Provide the [X, Y] coordinate of the cell's center where the given text is located.  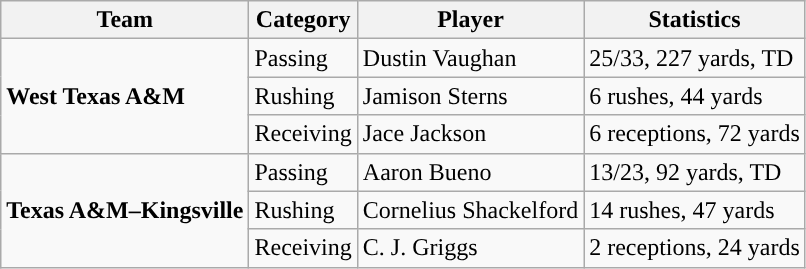
West Texas A&M [125, 96]
Jace Jackson [470, 134]
Texas A&M–Kingsville [125, 210]
Jamison Sterns [470, 96]
14 rushes, 47 yards [695, 210]
Dustin Vaughan [470, 58]
6 rushes, 44 yards [695, 96]
2 receptions, 24 yards [695, 248]
Cornelius Shackelford [470, 210]
Category [303, 20]
Team [125, 20]
Player [470, 20]
6 receptions, 72 yards [695, 134]
Statistics [695, 20]
C. J. Griggs [470, 248]
Aaron Bueno [470, 172]
13/23, 92 yards, TD [695, 172]
25/33, 227 yards, TD [695, 58]
